Pinpoint the cell where the given text exists, returning its (x, y) midpoint coordinate. 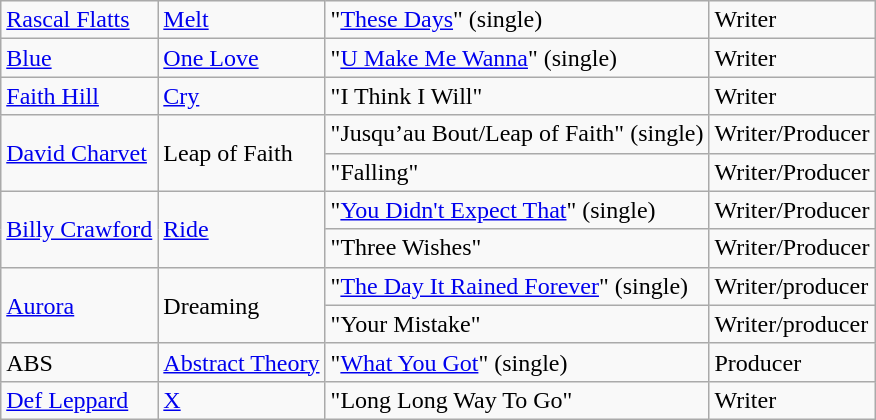
Leap of Faith (242, 153)
"What You Got" (single) (517, 362)
X (242, 400)
Blue (80, 58)
Melt (242, 20)
"Three Wishes" (517, 248)
"I Think I Will" (517, 96)
Abstract Theory (242, 362)
Faith Hill (80, 96)
Cry (242, 96)
Def Leppard (80, 400)
One Love (242, 58)
"Jusqu’au Bout/Leap of Faith" (single) (517, 134)
Billy Crawford (80, 229)
"You Didn't Expect That" (single) (517, 210)
"U Make Me Wanna" (single) (517, 58)
David Charvet (80, 153)
Producer (792, 362)
"Falling" (517, 172)
Aurora (80, 305)
Rascal Flatts (80, 20)
Dreaming (242, 305)
"Long Long Way To Go" (517, 400)
"The Day It Rained Forever" (single) (517, 286)
"These Days" (single) (517, 20)
ABS (80, 362)
Ride (242, 229)
"Your Mistake" (517, 324)
